Extract the (X, Y) coordinate from the center of the cell holding the provided text.  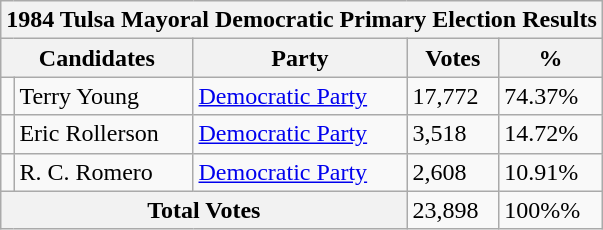
2,608 (453, 172)
Terry Young (104, 96)
3,518 (453, 134)
17,772 (453, 96)
14.72% (551, 134)
Votes (453, 58)
Candidates (97, 58)
R. C. Romero (104, 172)
Eric Rollerson (104, 134)
% (551, 58)
Total Votes (204, 210)
10.91% (551, 172)
23,898 (453, 210)
100%% (551, 210)
1984 Tulsa Mayoral Democratic Primary Election Results (302, 20)
Party (300, 58)
74.37% (551, 96)
